Determine the [x, y] coordinate at the center of the cell enclosing the given text.  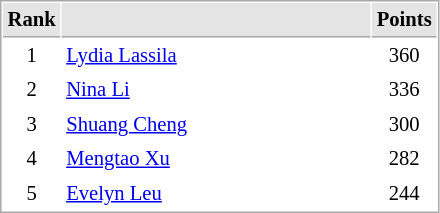
3 [32, 124]
360 [404, 56]
300 [404, 124]
336 [404, 90]
1 [32, 56]
5 [32, 194]
Lydia Lassila [216, 56]
Points [404, 20]
4 [32, 158]
2 [32, 90]
Nina Li [216, 90]
Mengtao Xu [216, 158]
Shuang Cheng [216, 124]
244 [404, 194]
Rank [32, 20]
282 [404, 158]
Evelyn Leu [216, 194]
